Capture the cell that displays the provided text and extract its [X, Y] central coordinate. 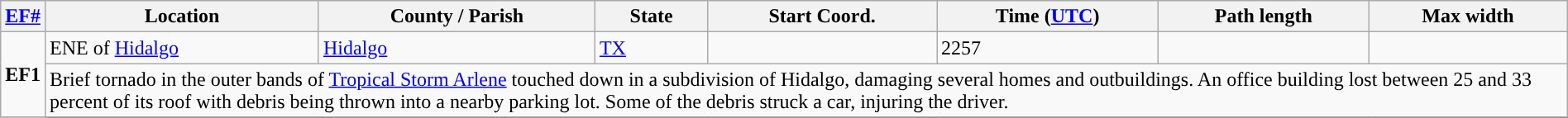
EF# [23, 17]
County / Parish [457, 17]
Hidalgo [457, 48]
Max width [1468, 17]
Time (UTC) [1048, 17]
ENE of Hidalgo [182, 48]
2257 [1048, 48]
Location [182, 17]
EF1 [23, 74]
TX [651, 48]
State [651, 17]
Start Coord. [822, 17]
Path length [1264, 17]
